Provide the (x, y) coordinate of the cell's center where the given text is located.  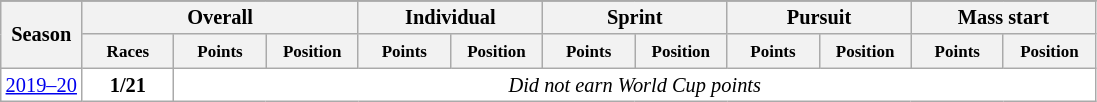
Overall (220, 17)
Mass start (1003, 17)
Season (42, 34)
Did not earn World Cup points (635, 85)
Sprint (635, 17)
Pursuit (819, 17)
Races (128, 51)
1/21 (128, 85)
Individual (450, 17)
2019–20 (42, 85)
